Provide the (x, y) coordinate of the cell's center where the given text is located.  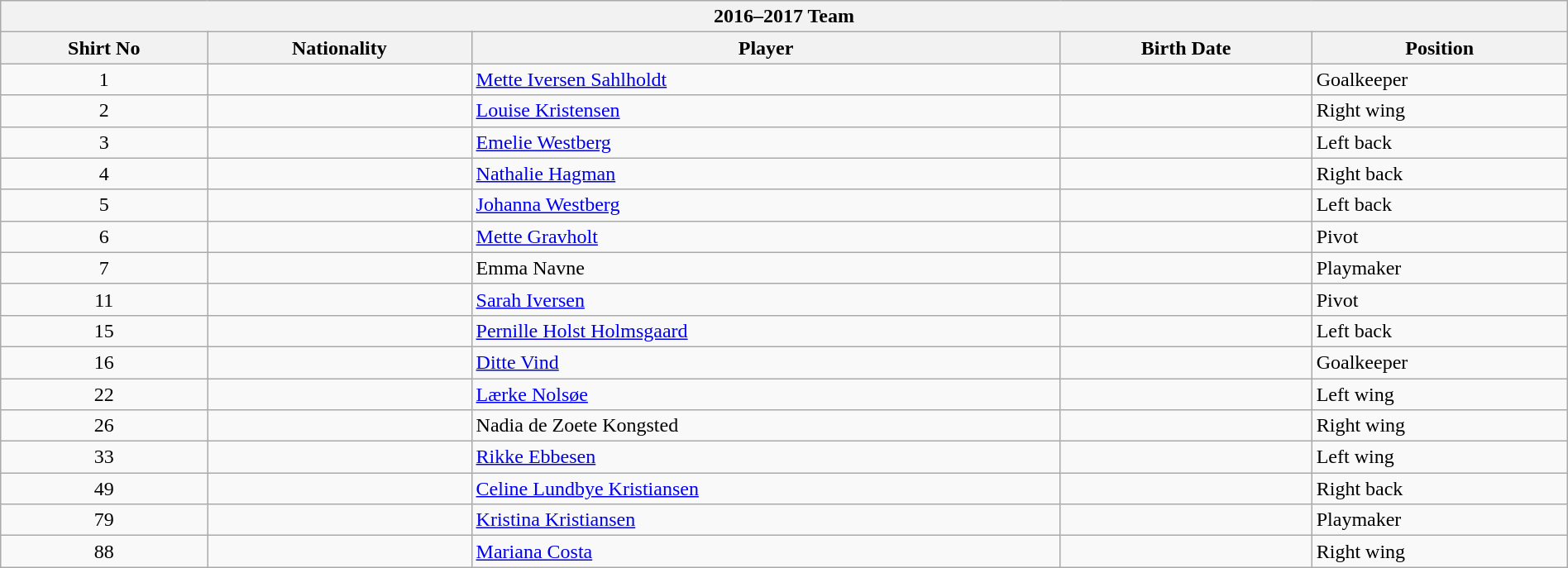
Player (766, 48)
2016–2017 Team (784, 17)
Emelie Westberg (766, 142)
33 (104, 457)
Shirt No (104, 48)
Celine Lundbye Kristiansen (766, 489)
16 (104, 362)
Mette Gravholt (766, 236)
11 (104, 299)
49 (104, 489)
79 (104, 520)
7 (104, 268)
5 (104, 205)
Sarah Iversen (766, 299)
88 (104, 551)
Louise Kristensen (766, 111)
Ditte Vind (766, 362)
1 (104, 79)
Mette Iversen Sahlholdt (766, 79)
Birth Date (1186, 48)
Nadia de Zoete Kongsted (766, 426)
Kristina Kristiansen (766, 520)
3 (104, 142)
Johanna Westberg (766, 205)
22 (104, 394)
6 (104, 236)
Rikke Ebbesen (766, 457)
Lærke Nolsøe (766, 394)
4 (104, 174)
Mariana Costa (766, 551)
Pernille Holst Holmsgaard (766, 331)
Nationality (339, 48)
Nathalie Hagman (766, 174)
2 (104, 111)
Position (1439, 48)
26 (104, 426)
15 (104, 331)
Emma Navne (766, 268)
